Provide the (X, Y) coordinate of the cell's center where the given text is located.  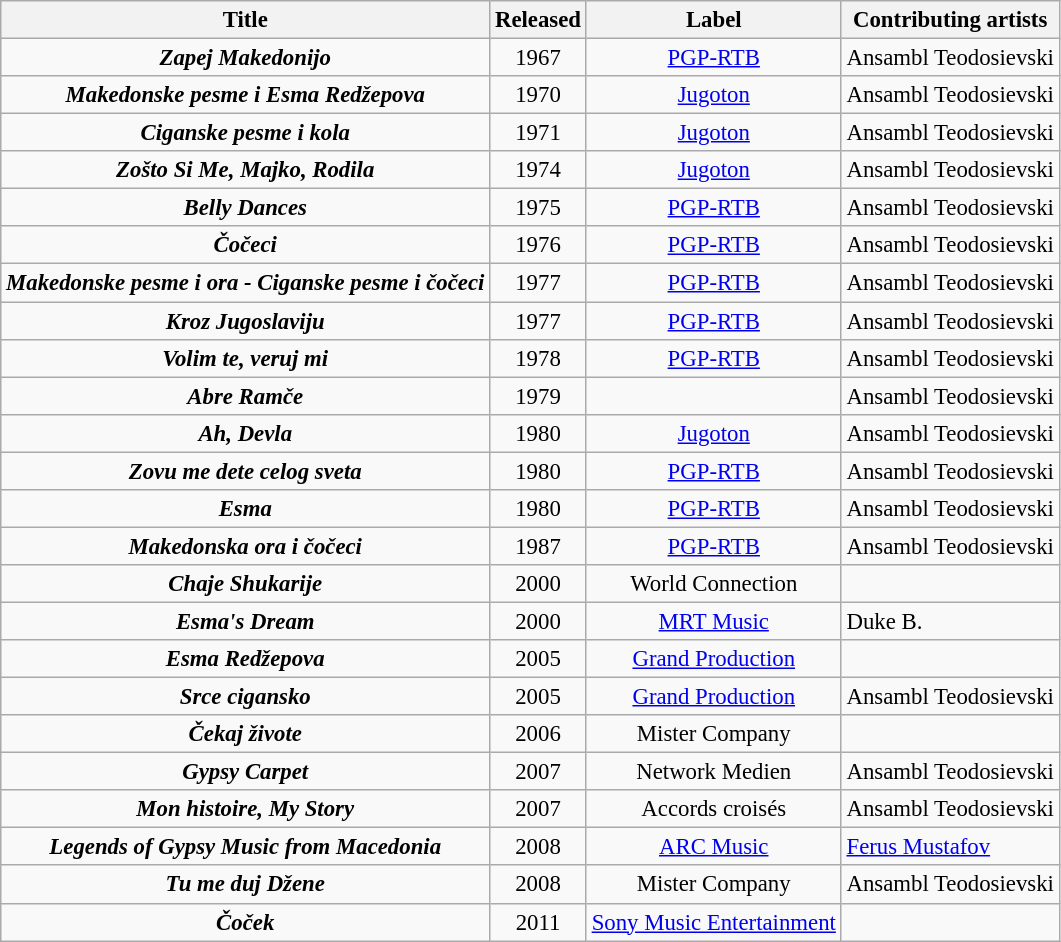
2011 (538, 922)
Esma Redžepova (246, 659)
Esma (246, 509)
Čočeci (246, 245)
Makedonska ora i čočeci (246, 546)
Ciganske pesme i kola (246, 133)
Makedonske pesme i Esma Redžepova (246, 95)
Chaje Shukarije (246, 584)
1975 (538, 208)
Ah, Devla (246, 433)
1987 (538, 546)
Tu me duj Džene (246, 885)
1974 (538, 170)
Makedonske pesme i ora - Ciganske pesme i čočeci (246, 283)
Gypsy Carpet (246, 772)
1971 (538, 133)
Zovu me dete celog sveta (246, 471)
1970 (538, 95)
Duke B. (950, 621)
ARC Music (714, 847)
Title (246, 20)
Srce cigansko (246, 697)
Contributing artists (950, 20)
Released (538, 20)
1976 (538, 245)
Kroz Jugoslaviju (246, 321)
1978 (538, 358)
Zošto Si Me, Majko, Rodila (246, 170)
Volim te, veruj mi (246, 358)
Mon histoire, My Story (246, 809)
Čoček (246, 922)
1979 (538, 396)
Ferus Mustafov (950, 847)
Čekaj živote (246, 734)
MRT Music (714, 621)
Sony Music Entertainment (714, 922)
Belly Dances (246, 208)
Accords croisés (714, 809)
World Connection (714, 584)
Zapej Makedonijo (246, 58)
Abre Ramče (246, 396)
1967 (538, 58)
Esma's Dream (246, 621)
Legends of Gypsy Music from Macedonia (246, 847)
Network Medien (714, 772)
2006 (538, 734)
Label (714, 20)
